Locate the cell with the specified text and output its (x, y) center coordinate. 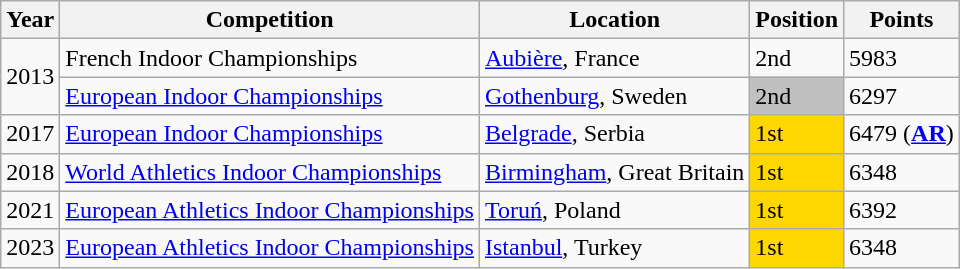
World Athletics Indoor Championships (270, 172)
2023 (30, 248)
Istanbul, Turkey (614, 248)
5983 (902, 58)
Points (902, 20)
Gothenburg, Sweden (614, 96)
Location (614, 20)
2017 (30, 134)
Belgrade, Serbia (614, 134)
2021 (30, 210)
Toruń, Poland (614, 210)
6297 (902, 96)
Aubière, France (614, 58)
2013 (30, 77)
6479 (AR) (902, 134)
Year (30, 20)
French Indoor Championships (270, 58)
Competition (270, 20)
Birmingham, Great Britain (614, 172)
2018 (30, 172)
6392 (902, 210)
Position (797, 20)
